Find where the given text appears and provide that cell's center as [X, Y] coordinate. 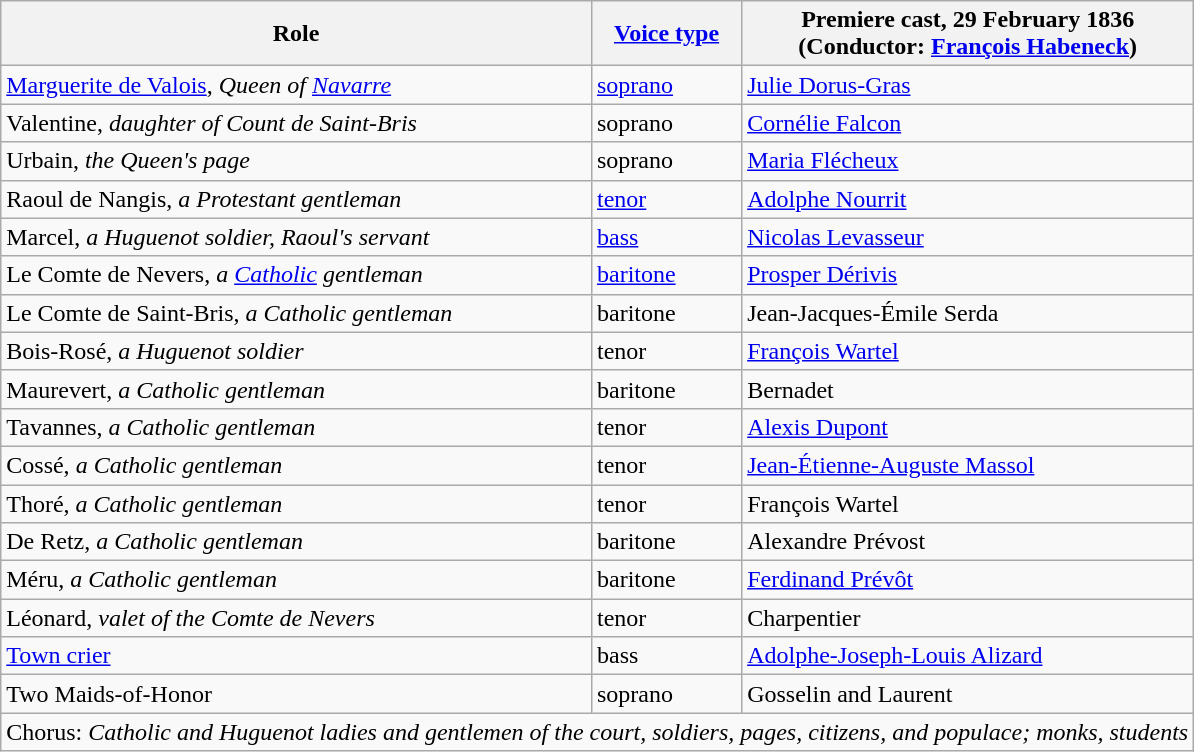
Adolphe-Joseph-Louis Alizard [968, 656]
Two Maids-of-Honor [296, 694]
Ferdinand Prévôt [968, 580]
Chorus: Catholic and Huguenot ladies and gentlemen of the court, soldiers, pages, citizens, and populace; monks, students [598, 732]
Cornélie Falcon [968, 123]
Méru, a Catholic gentleman [296, 580]
Prosper Dérivis [968, 275]
Raoul de Nangis, a Protestant gentleman [296, 199]
Marguerite de Valois, Queen of Navarre [296, 85]
De Retz, a Catholic gentleman [296, 542]
Role [296, 34]
Maurevert, a Catholic gentleman [296, 389]
Jean-Étienne-Auguste Massol [968, 465]
Tavannes, a Catholic gentleman [296, 427]
Le Comte de Nevers, a Catholic gentleman [296, 275]
Nicolas Levasseur [968, 237]
Gosselin and Laurent [968, 694]
Adolphe Nourrit [968, 199]
Thoré, a Catholic gentleman [296, 503]
Julie Dorus-Gras [968, 85]
Bois-Rosé, a Huguenot soldier [296, 351]
Alexis Dupont [968, 427]
Le Comte de Saint-Bris, a Catholic gentleman [296, 313]
Marcel, a Huguenot soldier, Raoul's servant [296, 237]
Charpentier [968, 618]
Alexandre Prévost [968, 542]
Bernadet [968, 389]
Léonard, valet of the Comte de Nevers [296, 618]
Jean-Jacques-Émile Serda [968, 313]
Valentine, daughter of Count de Saint-Bris [296, 123]
Premiere cast, 29 February 1836(Conductor: François Habeneck) [968, 34]
Maria Flécheux [968, 161]
Town crier [296, 656]
Urbain, the Queen's page [296, 161]
Cossé, a Catholic gentleman [296, 465]
Voice type [666, 34]
